Output the [x, y] coordinate of the center of the cell containing the given text.  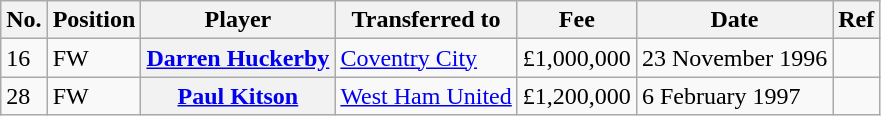
Ref [856, 20]
Position [94, 20]
16 [24, 58]
Darren Huckerby [238, 58]
West Ham United [426, 96]
No. [24, 20]
6 February 1997 [734, 96]
23 November 1996 [734, 58]
Fee [576, 20]
Date [734, 20]
Coventry City [426, 58]
28 [24, 96]
Player [238, 20]
Paul Kitson [238, 96]
£1,000,000 [576, 58]
Transferred to [426, 20]
£1,200,000 [576, 96]
